Pinpoint the cell where the given text exists, returning its (X, Y) midpoint coordinate. 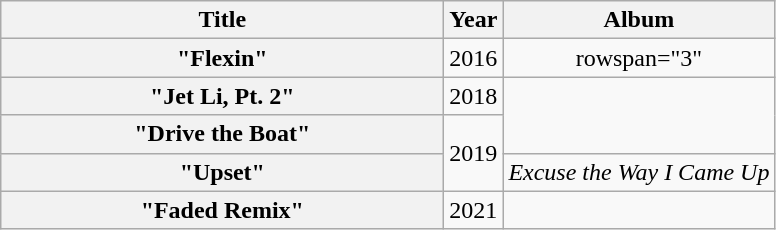
"Flexin" (222, 58)
Title (222, 20)
rowspan="3" (639, 58)
2019 (474, 153)
2016 (474, 58)
"Jet Li, Pt. 2" (222, 96)
2021 (474, 210)
"Upset" (222, 172)
Excuse the Way I Came Up (639, 172)
"Faded Remix" (222, 210)
Album (639, 20)
Year (474, 20)
"Drive the Boat" (222, 134)
2018 (474, 96)
